Locate the cell with the specified text and output its (x, y) center coordinate. 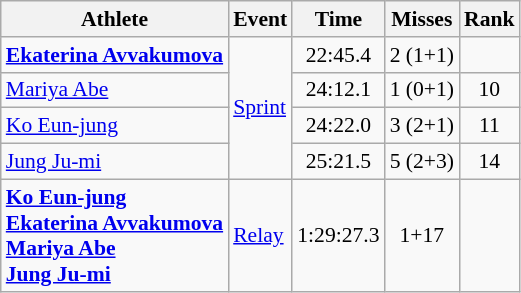
1:29:27.3 (338, 235)
Athlete (114, 19)
22:45.4 (338, 55)
5 (2+3) (422, 162)
Jung Ju-mi (114, 162)
Relay (260, 235)
11 (490, 126)
2 (1+1) (422, 55)
Time (338, 19)
Ko Eun-jungEkaterina AvvakumovaMariya AbeJung Ju-mi (114, 235)
10 (490, 90)
3 (2+1) (422, 126)
Ekaterina Avvakumova (114, 55)
Event (260, 19)
Ko Eun-jung (114, 126)
24:12.1 (338, 90)
25:21.5 (338, 162)
1 (0+1) (422, 90)
14 (490, 162)
Rank (490, 19)
1+17 (422, 235)
Misses (422, 19)
24:22.0 (338, 126)
Sprint (260, 108)
Mariya Abe (114, 90)
